Scan for the cell matching the given text and deliver its [x, y] coordinate at center. 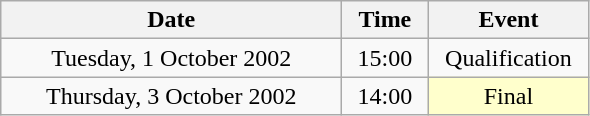
Final [508, 96]
Thursday, 3 October 2002 [172, 96]
Time [385, 20]
Tuesday, 1 October 2002 [172, 58]
14:00 [385, 96]
Qualification [508, 58]
15:00 [385, 58]
Event [508, 20]
Date [172, 20]
